Identify which cell holds the provided text, then report its [X, Y] central coordinate. 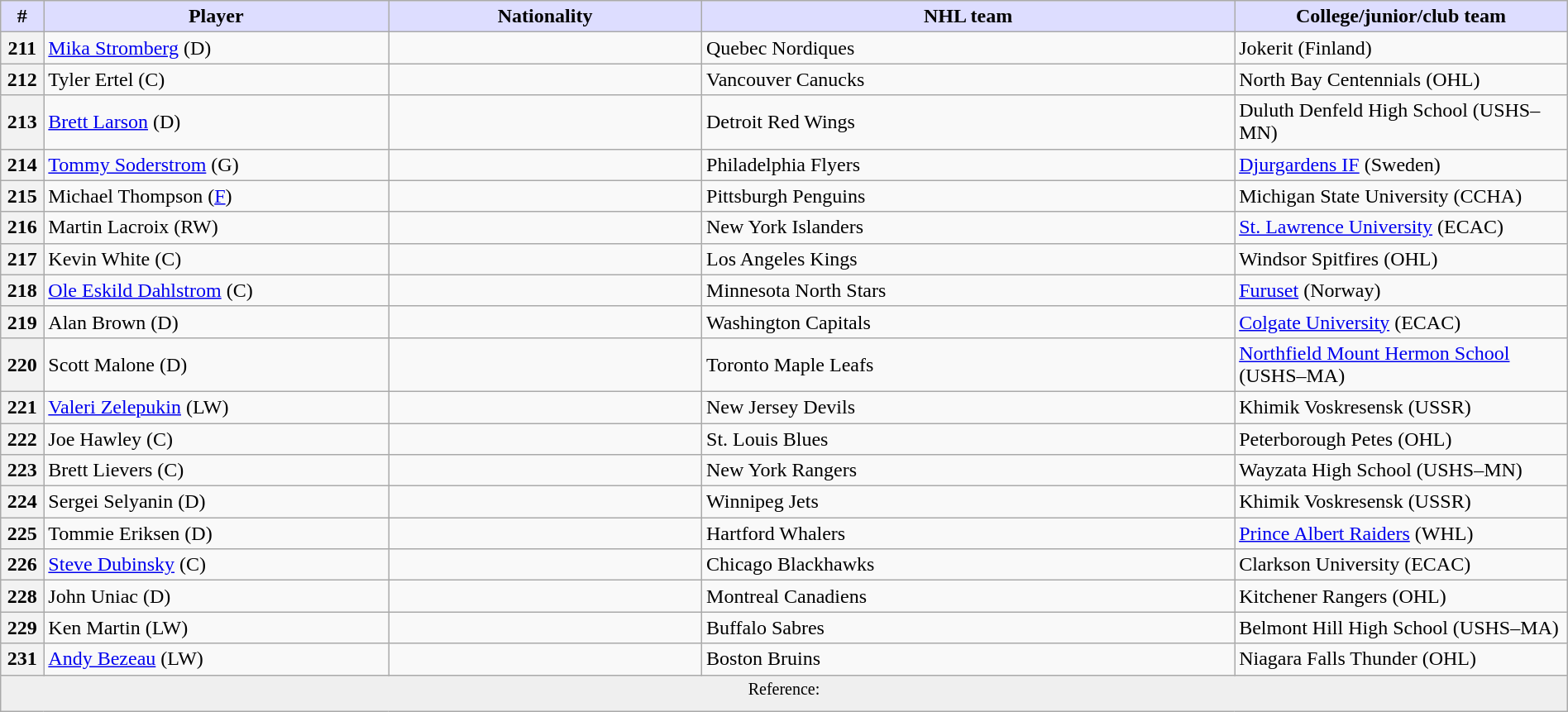
Northfield Mount Hermon School (USHS–MA) [1401, 364]
Winnipeg Jets [968, 502]
219 [22, 322]
Mika Stromberg (D) [217, 48]
Michael Thompson (F) [217, 196]
Steve Dubinsky (C) [217, 565]
Michigan State University (CCHA) [1401, 196]
Quebec Nordiques [968, 48]
Tyler Ertel (C) [217, 79]
Scott Malone (D) [217, 364]
231 [22, 659]
Ole Eskild Dahlstrom (C) [217, 290]
Wayzata High School (USHS–MN) [1401, 471]
John Uniac (D) [217, 596]
Brett Larson (D) [217, 122]
Tommie Eriksen (D) [217, 533]
223 [22, 471]
NHL team [968, 17]
Minnesota North Stars [968, 290]
Jokerit (Finland) [1401, 48]
224 [22, 502]
Vancouver Canucks [968, 79]
Alan Brown (D) [217, 322]
Hartford Whalers [968, 533]
Niagara Falls Thunder (OHL) [1401, 659]
New Jersey Devils [968, 407]
Brett Lievers (C) [217, 471]
Clarkson University (ECAC) [1401, 565]
217 [22, 259]
Tommy Soderstrom (G) [217, 165]
215 [22, 196]
Belmont Hill High School (USHS–MA) [1401, 628]
Colgate University (ECAC) [1401, 322]
212 [22, 79]
St. Louis Blues [968, 439]
214 [22, 165]
Detroit Red Wings [968, 122]
North Bay Centennials (OHL) [1401, 79]
Toronto Maple Leafs [968, 364]
228 [22, 596]
225 [22, 533]
222 [22, 439]
221 [22, 407]
220 [22, 364]
Prince Albert Raiders (WHL) [1401, 533]
Pittsburgh Penguins [968, 196]
Duluth Denfeld High School (USHS–MN) [1401, 122]
College/junior/club team [1401, 17]
Reference: [784, 693]
St. Lawrence University (ECAC) [1401, 227]
Nationality [546, 17]
New York Islanders [968, 227]
Martin Lacroix (RW) [217, 227]
213 [22, 122]
Joe Hawley (C) [217, 439]
Peterborough Petes (OHL) [1401, 439]
Furuset (Norway) [1401, 290]
Kitchener Rangers (OHL) [1401, 596]
Kevin White (C) [217, 259]
211 [22, 48]
218 [22, 290]
Los Angeles Kings [968, 259]
229 [22, 628]
Player [217, 17]
Windsor Spitfires (OHL) [1401, 259]
Andy Bezeau (LW) [217, 659]
226 [22, 565]
Djurgardens IF (Sweden) [1401, 165]
Washington Capitals [968, 322]
# [22, 17]
Sergei Selyanin (D) [217, 502]
New York Rangers [968, 471]
Buffalo Sabres [968, 628]
Chicago Blackhawks [968, 565]
Montreal Canadiens [968, 596]
Boston Bruins [968, 659]
Valeri Zelepukin (LW) [217, 407]
216 [22, 227]
Philadelphia Flyers [968, 165]
Ken Martin (LW) [217, 628]
